Locate the cell with the specified text and output its [x, y] center coordinate. 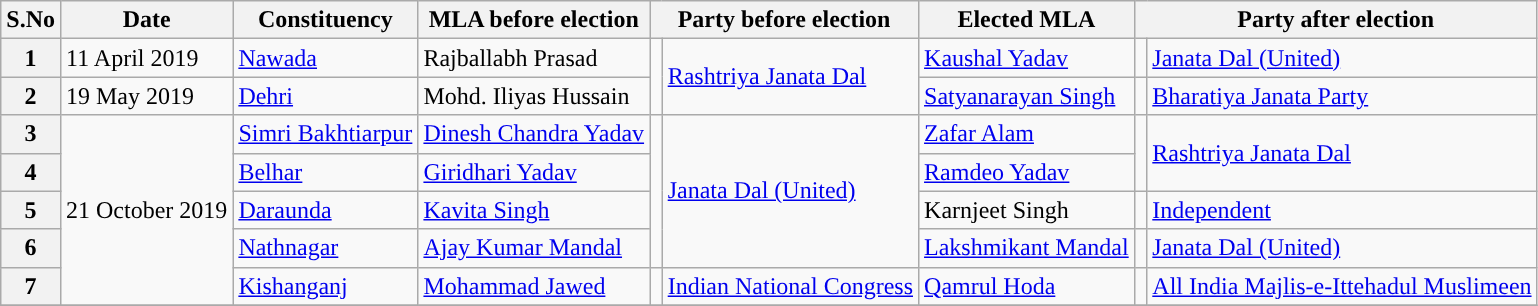
S.No [31, 20]
Ajay Kumar Mandal [534, 248]
2 [31, 96]
Kaushal Yadav [1027, 58]
Karnjeet Singh [1027, 210]
Indian National Congress [790, 286]
Constituency [326, 20]
Kavita Singh [534, 210]
3 [31, 134]
Dehri [326, 96]
Belhar [326, 172]
Nathnagar [326, 248]
MLA before election [534, 20]
Bharatiya Janata Party [1342, 96]
Satyanarayan Singh [1027, 96]
Independent [1342, 210]
1 [31, 58]
Giridhari Yadav [534, 172]
Zafar Alam [1027, 134]
Mohammad Jawed [534, 286]
Rajballabh Prasad [534, 58]
Nawada [326, 58]
Party after election [1336, 20]
Elected MLA [1027, 20]
Qamrul Hoda [1027, 286]
6 [31, 248]
19 May 2019 [146, 96]
5 [31, 210]
7 [31, 286]
Lakshmikant Mandal [1027, 248]
All India Majlis-e-Ittehadul Muslimeen [1342, 286]
Daraunda [326, 210]
Kishanganj [326, 286]
11 April 2019 [146, 58]
21 October 2019 [146, 210]
4 [31, 172]
Party before election [784, 20]
Mohd. Iliyas Hussain [534, 96]
Ramdeo Yadav [1027, 172]
Dinesh Chandra Yadav [534, 134]
Date [146, 20]
Simri Bakhtiarpur [326, 134]
